Output the (x, y) coordinate of the center of the cell containing the given text.  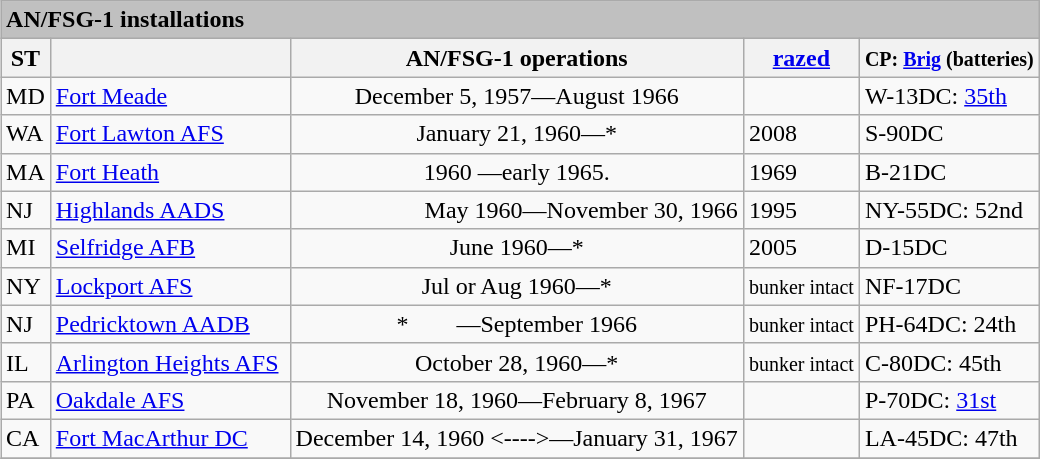
October 28, 1960—* (516, 362)
December 14, 1960 <---->—January 31, 1967 (516, 438)
PH-64DC: 24th (949, 324)
Fort Meade (170, 96)
Pedricktown AADB (170, 324)
May 1960—November 30, 1966 (516, 210)
WA (26, 134)
MD (26, 96)
S-90DC (949, 134)
December 5, 1957—August 1966 (516, 96)
W-13DC: 35th (949, 96)
CA (26, 438)
Fort Heath (170, 172)
June 1960—* (516, 248)
Selfridge AFB (170, 248)
NY-55DC: 52nd (949, 210)
1969 (801, 172)
razed (801, 58)
AN/FSG-1 operations (516, 58)
Lockport AFS (170, 286)
ST (26, 58)
2005 (801, 248)
D-15DC (949, 248)
IL (26, 362)
Fort MacArthur DC (170, 438)
1995 (801, 210)
P-70DC: 31st (949, 400)
NF-17DC (949, 286)
MI (26, 248)
AN/FSG-1 installations (520, 20)
Arlington Heights AFS (170, 362)
Fort Lawton AFS (170, 134)
1960 —early 1965. (516, 172)
November 18, 1960—February 8, 1967 (516, 400)
NY (26, 286)
January 21, 1960—* (516, 134)
Highlands AADS (170, 210)
2008 (801, 134)
* —September 1966 (516, 324)
CP: Brig (batteries) (949, 58)
Oakdale AFS (170, 400)
Jul or Aug 1960—* (516, 286)
C-80DC: 45th (949, 362)
MA (26, 172)
PA (26, 400)
LA-45DC: 47th (949, 438)
B-21DC (949, 172)
